Locate the cell with the specified text and output its [x, y] center coordinate. 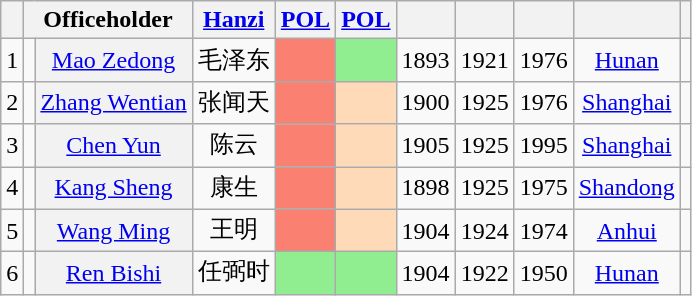
1924 [484, 230]
Shandong [626, 188]
王明 [234, 230]
2 [12, 102]
Wang Ming [114, 230]
1974 [544, 230]
Anhui [626, 230]
Hanzi [234, 20]
1950 [544, 274]
Officeholder [108, 20]
5 [12, 230]
4 [12, 188]
任弼时 [234, 274]
6 [12, 274]
Mao Zedong [114, 60]
1900 [426, 102]
1898 [426, 188]
1975 [544, 188]
1905 [426, 146]
陈云 [234, 146]
1 [12, 60]
1921 [484, 60]
张闻天 [234, 102]
Zhang Wentian [114, 102]
Chen Yun [114, 146]
1922 [484, 274]
1995 [544, 146]
康生 [234, 188]
1893 [426, 60]
Kang Sheng [114, 188]
3 [12, 146]
毛泽东 [234, 60]
Ren Bishi [114, 274]
